Locate the cell with the specified text and output its [X, Y] center coordinate. 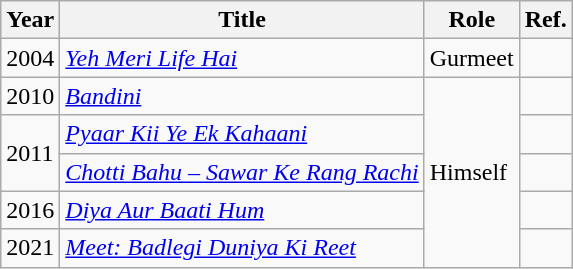
2021 [30, 248]
Title [242, 20]
Meet: Badlegi Duniya Ki Reet [242, 248]
Gurmeet [472, 58]
Yeh Meri Life Hai [242, 58]
2010 [30, 96]
2016 [30, 210]
Chotti Bahu – Sawar Ke Rang Rachi [242, 172]
Ref. [546, 20]
Diya Aur Baati Hum [242, 210]
Pyaar Kii Ye Ek Kahaani [242, 134]
Year [30, 20]
2004 [30, 58]
Bandini [242, 96]
2011 [30, 153]
Role [472, 20]
Himself [472, 172]
